Search for the cell housing the specified text and yield its (X, Y) center coordinate. 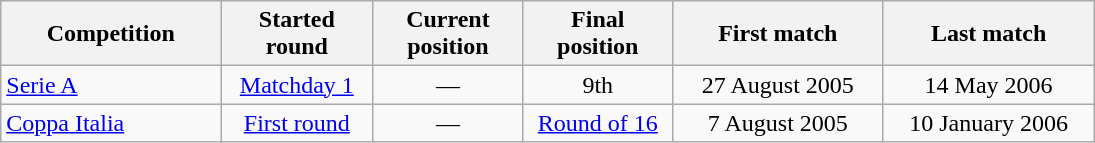
Serie A (111, 85)
10 January 2006 (988, 123)
Started round (297, 34)
Last match (988, 34)
Final position (598, 34)
Round of 16 (598, 123)
First round (297, 123)
Coppa Italia (111, 123)
Matchday 1 (297, 85)
9th (598, 85)
Competition (111, 34)
27 August 2005 (778, 85)
Current position (448, 34)
7 August 2005 (778, 123)
First match (778, 34)
14 May 2006 (988, 85)
